Provide the [x, y] coordinate of the cell's center where the given text is located.  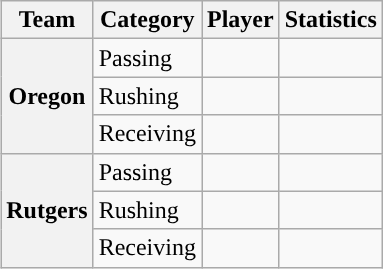
Team [47, 20]
Oregon [47, 96]
Category [147, 20]
Rutgers [47, 210]
Player [241, 20]
Statistics [330, 20]
